Capture the cell that displays the provided text and extract its (X, Y) central coordinate. 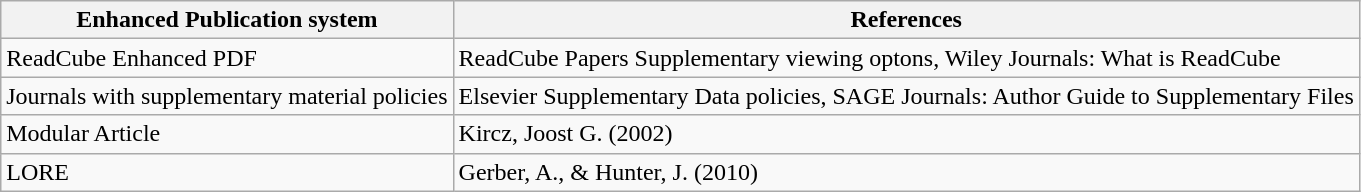
ReadCube Enhanced PDF (227, 58)
Enhanced Publication system (227, 20)
References (906, 20)
Kircz, Joost G. (2002) (906, 134)
Elsevier Supplementary Data policies, SAGE Journals: Author Guide to Supplementary Files (906, 96)
LORE (227, 172)
Gerber, A., & Hunter, J. (2010) (906, 172)
Modular Article (227, 134)
Journals with supplementary material policies (227, 96)
ReadCube Papers Supplementary viewing optons, Wiley Journals: What is ReadCube (906, 58)
